Detect which cell encompasses the target text, then output its (x, y) center coordinate. 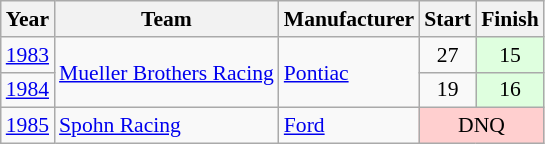
16 (510, 90)
Pontiac (349, 72)
Year (28, 19)
Start (448, 19)
27 (448, 55)
19 (448, 90)
Manufacturer (349, 19)
15 (510, 55)
Spohn Racing (166, 126)
1983 (28, 55)
Ford (349, 126)
Team (166, 19)
DNQ (482, 126)
Finish (510, 19)
Mueller Brothers Racing (166, 72)
1985 (28, 126)
1984 (28, 90)
